Search for the cell housing the specified text and yield its (X, Y) center coordinate. 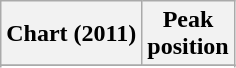
Peakposition (188, 34)
Chart (2011) (72, 34)
